Extract the [x, y] coordinate from the center of the cell holding the provided text.  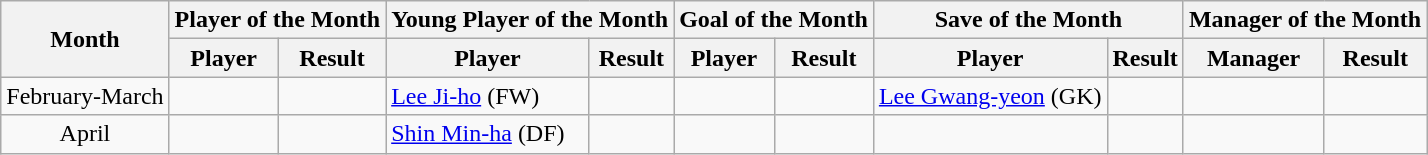
Shin Min-ha (DF) [488, 134]
Lee Ji-ho (FW) [488, 96]
Manager [1253, 58]
February-March [85, 96]
Goal of the Month [774, 20]
Month [85, 39]
Save of the Month [1028, 20]
Manager of the Month [1304, 20]
April [85, 134]
Young Player of the Month [530, 20]
Lee Gwang-yeon (GK) [990, 96]
Player of the Month [278, 20]
